From the cell containing the given text, extract its center point as [X, Y] coordinate. 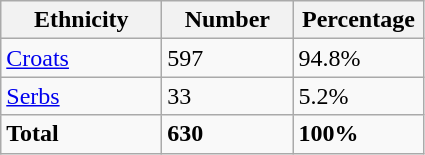
5.2% [358, 96]
33 [228, 96]
Percentage [358, 20]
Serbs [82, 96]
597 [228, 58]
Total [82, 134]
Ethnicity [82, 20]
Number [228, 20]
Croats [82, 58]
100% [358, 134]
94.8% [358, 58]
630 [228, 134]
